Scan for the cell matching the given text and deliver its [x, y] coordinate at center. 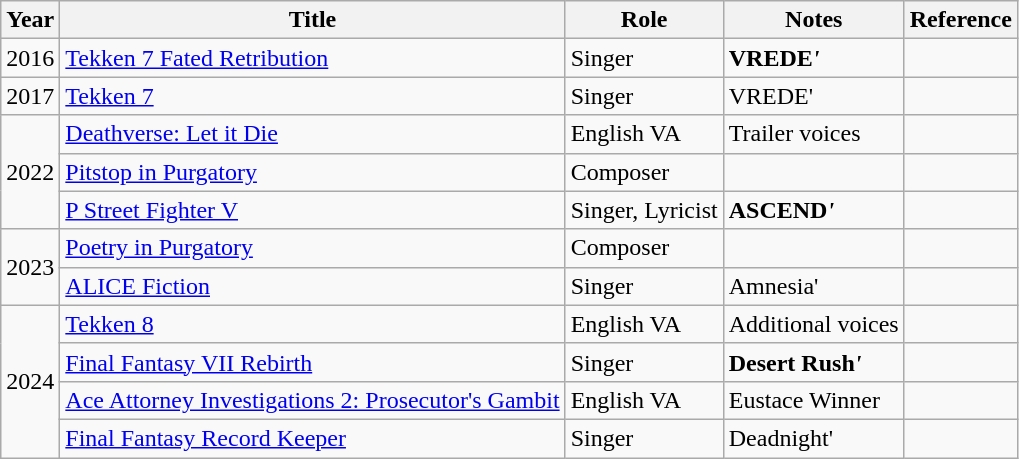
Singer, Lyricist [644, 210]
2016 [30, 58]
Final Fantasy Record Keeper [312, 438]
Tekken 7 [312, 96]
2022 [30, 172]
Tekken 7 Fated Retribution [312, 58]
Final Fantasy VII Rebirth [312, 362]
2017 [30, 96]
Poetry in Purgatory [312, 248]
Tekken 8 [312, 324]
Role [644, 20]
Trailer voices [814, 134]
Title [312, 20]
P Street Fighter V [312, 210]
Additional voices [814, 324]
ALICE Fiction [312, 286]
2024 [30, 381]
Ace Attorney Investigations 2: Prosecutor's Gambit [312, 400]
Eustace Winner [814, 400]
Amnesia' [814, 286]
2023 [30, 267]
Deathverse: Let it Die [312, 134]
Reference [960, 20]
Deadnight' [814, 438]
Notes [814, 20]
ASCEND' [814, 210]
Desert Rush' [814, 362]
Year [30, 20]
Pitstop in Purgatory [312, 172]
